Search for the cell housing the specified text and yield its [x, y] center coordinate. 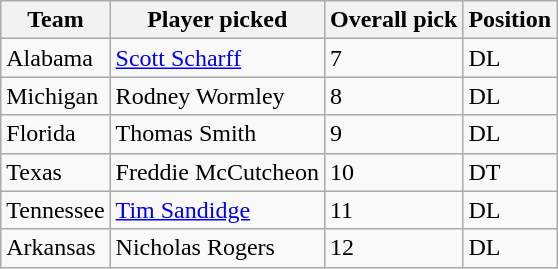
Scott Scharff [217, 58]
9 [393, 134]
Nicholas Rogers [217, 248]
Overall pick [393, 20]
11 [393, 210]
Freddie McCutcheon [217, 172]
DT [510, 172]
Player picked [217, 20]
Texas [56, 172]
Arkansas [56, 248]
Rodney Wormley [217, 96]
Tennessee [56, 210]
Thomas Smith [217, 134]
8 [393, 96]
7 [393, 58]
Position [510, 20]
10 [393, 172]
12 [393, 248]
Florida [56, 134]
Tim Sandidge [217, 210]
Alabama [56, 58]
Michigan [56, 96]
Team [56, 20]
